From the cell containing the given text, extract its center point as (x, y) coordinate. 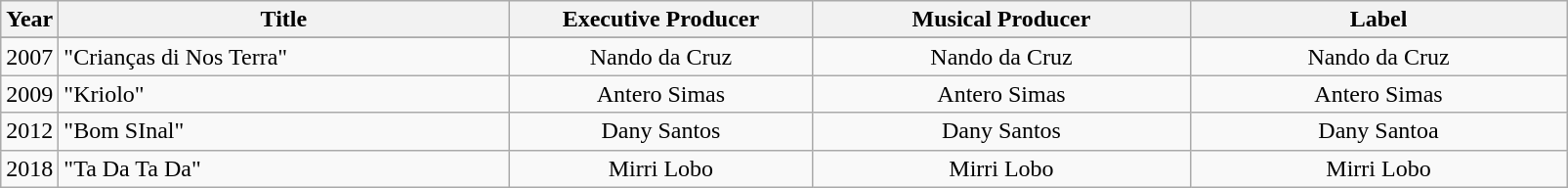
Label (1378, 20)
Year (29, 20)
"Kriolo" (283, 94)
"Bom SInal" (283, 131)
Dany Santoa (1378, 131)
2012 (29, 131)
2007 (29, 57)
"Ta Da Ta Da" (283, 168)
Executive Producer (660, 20)
2018 (29, 168)
Title (283, 20)
Musical Producer (1001, 20)
"Crianças di Nos Terra" (283, 57)
2009 (29, 94)
